Output the (X, Y) coordinate of the center of the cell containing the given text.  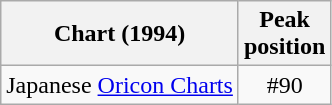
Chart (1994) (120, 34)
#90 (284, 85)
Peak position (284, 34)
Japanese Oricon Charts (120, 85)
